Detect which cell encompasses the target text, then output its (X, Y) center coordinate. 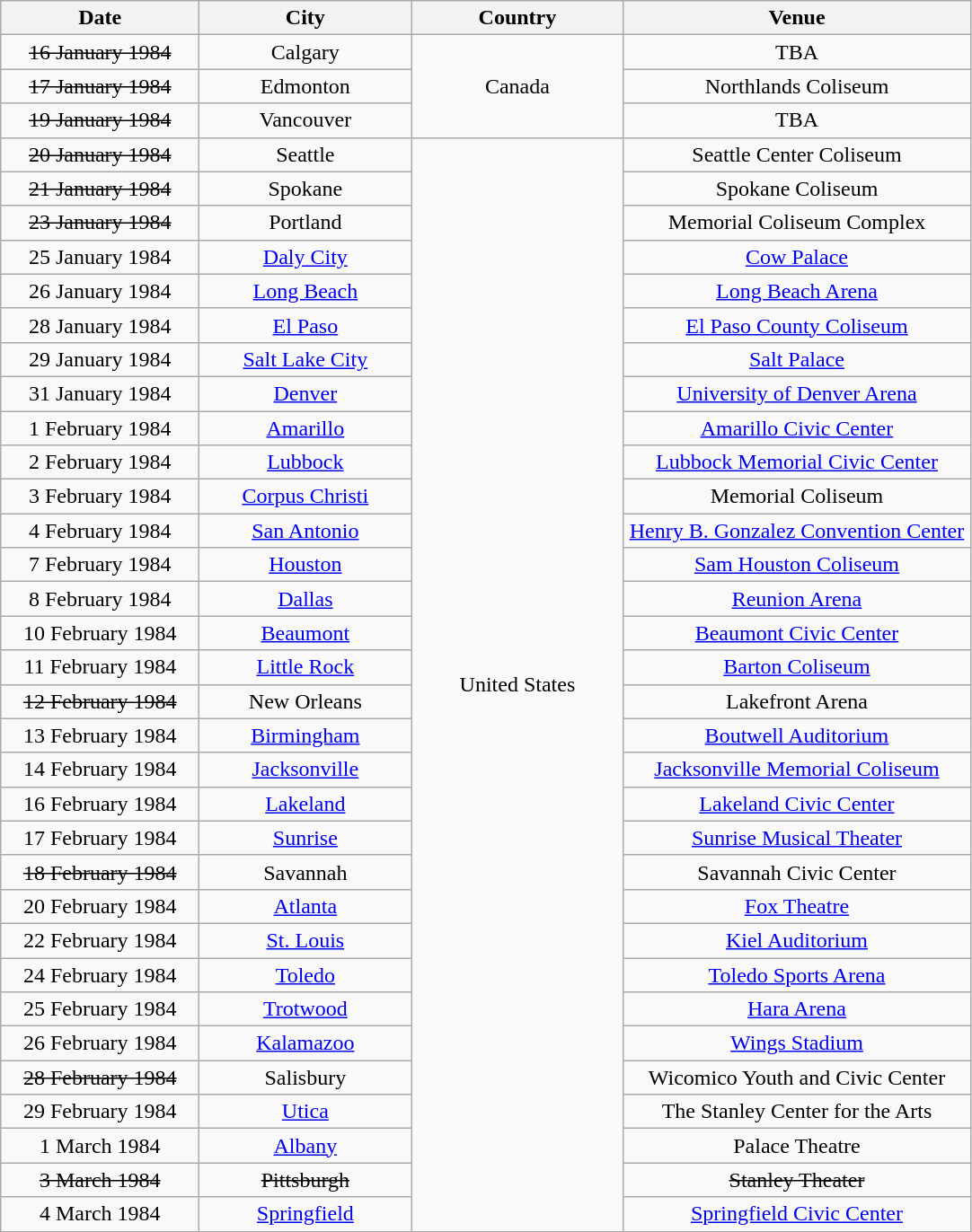
Dallas (305, 599)
Houston (305, 565)
Amarillo Civic Center (797, 428)
Toledo (305, 974)
Date (101, 18)
8 February 1984 (101, 599)
United States (517, 684)
Springfield (305, 1214)
Birmingham (305, 735)
Memorial Coliseum (797, 497)
Salisbury (305, 1078)
Albany (305, 1146)
St. Louis (305, 940)
Hara Arena (797, 1009)
Vancouver (305, 120)
28 January 1984 (101, 325)
Salt Lake City (305, 359)
3 March 1984 (101, 1180)
Calgary (305, 52)
Sunrise Musical Theater (797, 838)
12 February 1984 (101, 701)
Portland (305, 223)
13 February 1984 (101, 735)
Sunrise (305, 838)
3 February 1984 (101, 497)
Utica (305, 1112)
Springfield Civic Center (797, 1214)
Kiel Auditorium (797, 940)
Spokane Coliseum (797, 189)
Atlanta (305, 906)
San Antonio (305, 531)
Henry B. Gonzalez Convention Center (797, 531)
Palace Theatre (797, 1146)
22 February 1984 (101, 940)
26 January 1984 (101, 291)
25 January 1984 (101, 257)
Wicomico Youth and Civic Center (797, 1078)
El Paso (305, 325)
Reunion Arena (797, 599)
23 January 1984 (101, 223)
21 January 1984 (101, 189)
Beaumont Civic Center (797, 633)
Boutwell Auditorium (797, 735)
Beaumont (305, 633)
Toledo Sports Arena (797, 974)
Barton Coliseum (797, 667)
10 February 1984 (101, 633)
Seattle (305, 154)
Daly City (305, 257)
11 February 1984 (101, 667)
Seattle Center Coliseum (797, 154)
Long Beach (305, 291)
Lakefront Arena (797, 701)
19 January 1984 (101, 120)
Sam Houston Coliseum (797, 565)
Venue (797, 18)
Northlands Coliseum (797, 86)
Jacksonville Memorial Coliseum (797, 770)
Savannah (305, 872)
14 February 1984 (101, 770)
Lubbock (305, 462)
Lakeland Civic Center (797, 804)
New Orleans (305, 701)
Denver (305, 393)
4 February 1984 (101, 531)
Lakeland (305, 804)
Canada (517, 86)
17 January 1984 (101, 86)
31 January 1984 (101, 393)
28 February 1984 (101, 1078)
Cow Palace (797, 257)
Pittsburgh (305, 1180)
Little Rock (305, 667)
16 January 1984 (101, 52)
Spokane (305, 189)
Stanley Theater (797, 1180)
20 January 1984 (101, 154)
Long Beach Arena (797, 291)
Fox Theatre (797, 906)
26 February 1984 (101, 1043)
1 March 1984 (101, 1146)
City (305, 18)
Savannah Civic Center (797, 872)
18 February 1984 (101, 872)
Wings Stadium (797, 1043)
7 February 1984 (101, 565)
Trotwood (305, 1009)
29 February 1984 (101, 1112)
The Stanley Center for the Arts (797, 1112)
Country (517, 18)
University of Denver Arena (797, 393)
16 February 1984 (101, 804)
Edmonton (305, 86)
17 February 1984 (101, 838)
24 February 1984 (101, 974)
Kalamazoo (305, 1043)
20 February 1984 (101, 906)
El Paso County Coliseum (797, 325)
2 February 1984 (101, 462)
Memorial Coliseum Complex (797, 223)
Lubbock Memorial Civic Center (797, 462)
25 February 1984 (101, 1009)
Jacksonville (305, 770)
4 March 1984 (101, 1214)
Amarillo (305, 428)
1 February 1984 (101, 428)
Salt Palace (797, 359)
29 January 1984 (101, 359)
Corpus Christi (305, 497)
